Detect which cell encompasses the target text, then output its (X, Y) center coordinate. 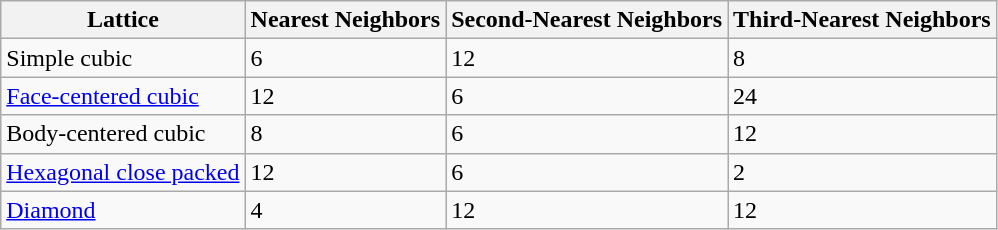
Third-Nearest Neighbors (862, 20)
Second-Nearest Neighbors (587, 20)
Hexagonal close packed (123, 172)
Nearest Neighbors (346, 20)
24 (862, 96)
Face-centered cubic (123, 96)
2 (862, 172)
Lattice (123, 20)
4 (346, 210)
Diamond (123, 210)
Simple cubic (123, 58)
Body-centered cubic (123, 134)
